Pinpoint the cell where the given text exists, returning its [X, Y] midpoint coordinate. 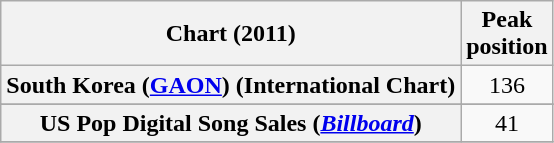
South Korea (GAON) (International Chart) [231, 85]
Chart (2011) [231, 34]
US Pop Digital Song Sales (Billboard) [231, 123]
136 [507, 85]
41 [507, 123]
Peakposition [507, 34]
